Search for the cell housing the specified text and yield its (x, y) center coordinate. 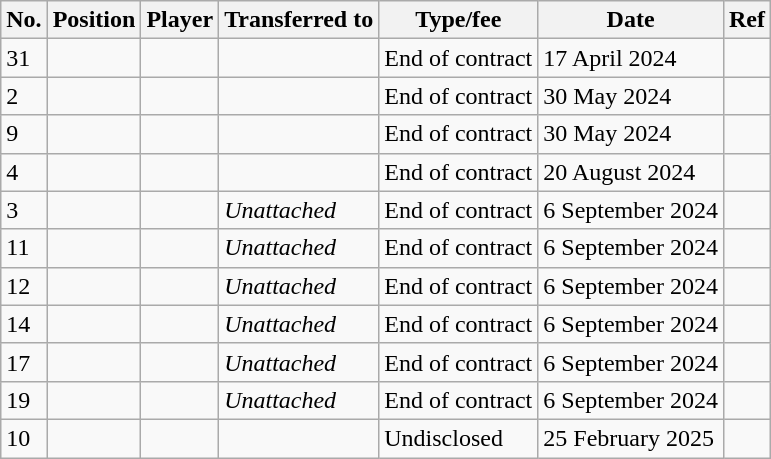
17 April 2024 (631, 58)
11 (24, 248)
9 (24, 134)
14 (24, 324)
Position (94, 20)
No. (24, 20)
Transferred to (299, 20)
20 August 2024 (631, 172)
19 (24, 400)
Undisclosed (458, 438)
Player (180, 20)
4 (24, 172)
Ref (746, 20)
Date (631, 20)
17 (24, 362)
25 February 2025 (631, 438)
10 (24, 438)
2 (24, 96)
3 (24, 210)
12 (24, 286)
Type/fee (458, 20)
31 (24, 58)
